Search for the cell housing the specified text and yield its (x, y) center coordinate. 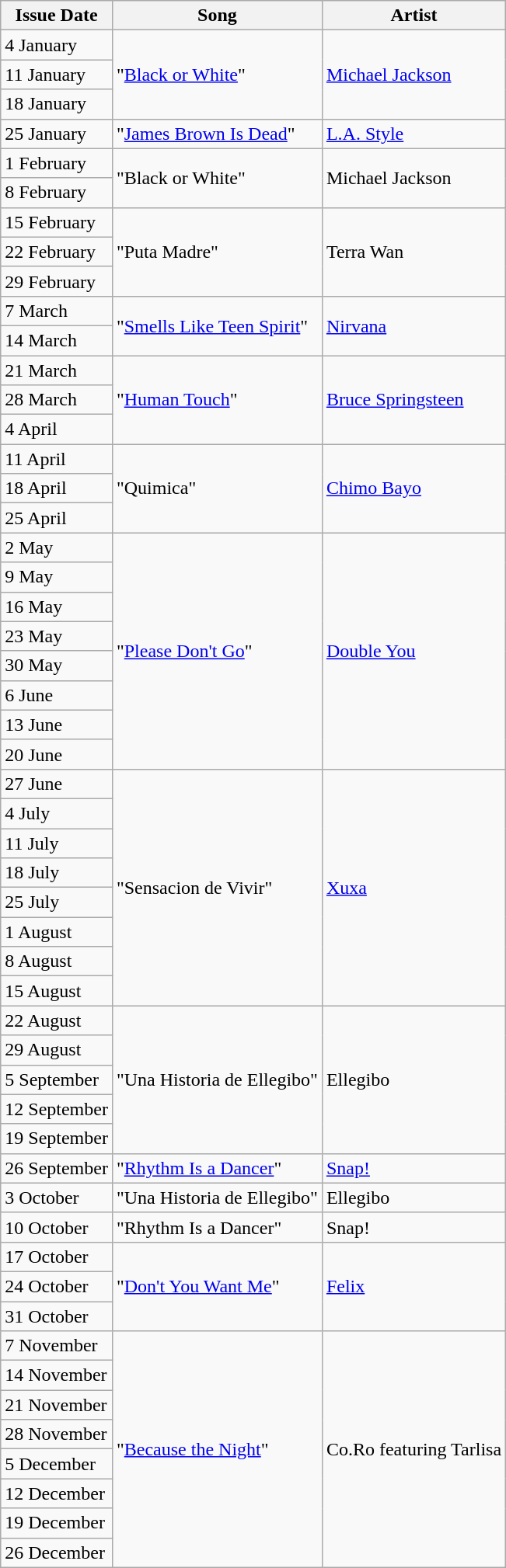
8 February (57, 193)
27 June (57, 784)
7 November (57, 1346)
8 August (57, 961)
18 January (57, 104)
"Sensacion de Vivir" (217, 887)
"Smells Like Teen Spirit" (217, 325)
4 July (57, 813)
1 February (57, 163)
26 September (57, 1168)
Artist (414, 16)
19 December (57, 1523)
Felix (414, 1286)
25 January (57, 134)
1 August (57, 932)
29 August (57, 1050)
6 June (57, 695)
23 May (57, 636)
22 August (57, 1020)
14 March (57, 340)
11 April (57, 459)
30 May (57, 666)
"Human Touch" (217, 400)
18 April (57, 488)
Song (217, 16)
Bruce Springsteen (414, 400)
24 October (57, 1286)
31 October (57, 1316)
Chimo Bayo (414, 488)
L.A. Style (414, 134)
Issue Date (57, 16)
3 October (57, 1198)
12 December (57, 1493)
"Don't You Want Me" (217, 1286)
5 December (57, 1464)
20 June (57, 754)
Terra Wan (414, 252)
"Quimica" (217, 488)
9 May (57, 577)
"Because the Night" (217, 1449)
15 February (57, 222)
7 March (57, 311)
19 September (57, 1139)
Xuxa (414, 887)
16 May (57, 607)
11 January (57, 75)
Double You (414, 651)
4 January (57, 45)
13 June (57, 725)
28 March (57, 400)
"Puta Madre" (217, 252)
25 April (57, 518)
12 September (57, 1109)
4 April (57, 429)
21 March (57, 370)
"Please Don't Go" (217, 651)
Nirvana (414, 325)
17 October (57, 1257)
15 August (57, 991)
11 July (57, 843)
5 September (57, 1080)
28 November (57, 1434)
21 November (57, 1405)
22 February (57, 252)
Co.Ro featuring Tarlisa (414, 1449)
10 October (57, 1227)
18 July (57, 873)
14 November (57, 1375)
25 July (57, 902)
2 May (57, 548)
29 February (57, 281)
"James Brown Is Dead" (217, 134)
26 December (57, 1552)
